Provide the (x, y) coordinate of the cell's center where the given text is located.  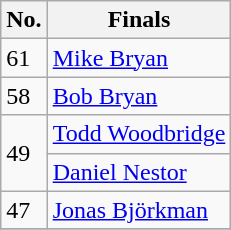
49 (24, 153)
47 (24, 210)
Daniel Nestor (139, 172)
Bob Bryan (139, 96)
Todd Woodbridge (139, 134)
61 (24, 58)
Finals (139, 20)
Mike Bryan (139, 58)
Jonas Björkman (139, 210)
No. (24, 20)
58 (24, 96)
